Determine the [X, Y] coordinate at the center of the cell enclosing the given text.  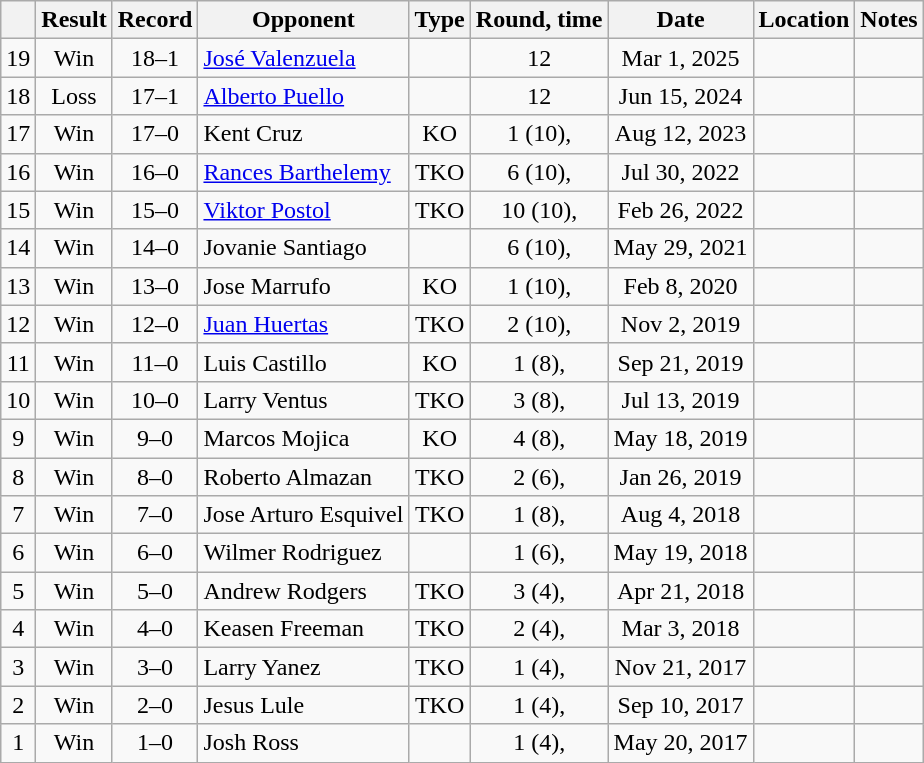
1 (6), [539, 553]
Notes [889, 20]
17 [18, 134]
8 [18, 477]
Mar 3, 2018 [680, 629]
Type [440, 20]
9–0 [155, 438]
Opponent [304, 20]
3–0 [155, 667]
7–0 [155, 515]
Apr 21, 2018 [680, 591]
14 [18, 248]
10–0 [155, 400]
Larry Yanez [304, 667]
May 18, 2019 [680, 438]
May 20, 2017 [680, 743]
13–0 [155, 286]
12–0 [155, 324]
15–0 [155, 210]
May 19, 2018 [680, 553]
15 [18, 210]
Loss [74, 96]
16 [18, 172]
Jose Arturo Esquivel [304, 515]
3 (8), [539, 400]
17–0 [155, 134]
Keasen Freeman [304, 629]
13 [18, 286]
Result [74, 20]
2 [18, 705]
4 (8), [539, 438]
Rances Barthelemy [304, 172]
Kent Cruz [304, 134]
1–0 [155, 743]
Feb 8, 2020 [680, 286]
Luis Castillo [304, 362]
7 [18, 515]
Jun 15, 2024 [680, 96]
Jul 13, 2019 [680, 400]
1 [18, 743]
Sep 10, 2017 [680, 705]
6 [18, 553]
2 (10), [539, 324]
Andrew Rodgers [304, 591]
Josh Ross [304, 743]
6–0 [155, 553]
5–0 [155, 591]
3 (4), [539, 591]
19 [18, 58]
Nov 2, 2019 [680, 324]
18–1 [155, 58]
Alberto Puello [304, 96]
Mar 1, 2025 [680, 58]
Jesus Lule [304, 705]
May 29, 2021 [680, 248]
Jul 30, 2022 [680, 172]
2 (4), [539, 629]
10 [18, 400]
Juan Huertas [304, 324]
9 [18, 438]
4 [18, 629]
18 [18, 96]
Aug 4, 2018 [680, 515]
Jose Marrufo [304, 286]
17–1 [155, 96]
Nov 21, 2017 [680, 667]
Aug 12, 2023 [680, 134]
4–0 [155, 629]
Roberto Almazan [304, 477]
Jan 26, 2019 [680, 477]
Viktor Postol [304, 210]
11 [18, 362]
16–0 [155, 172]
10 (10), [539, 210]
Sep 21, 2019 [680, 362]
Jovanie Santiago [304, 248]
Larry Ventus [304, 400]
Wilmer Rodriguez [304, 553]
Feb 26, 2022 [680, 210]
3 [18, 667]
2–0 [155, 705]
Location [804, 20]
14–0 [155, 248]
José Valenzuela [304, 58]
Round, time [539, 20]
Date [680, 20]
2 (6), [539, 477]
5 [18, 591]
Record [155, 20]
Marcos Mojica [304, 438]
11–0 [155, 362]
8–0 [155, 477]
